Extract the (x, y) coordinate from the center of the cell holding the provided text.  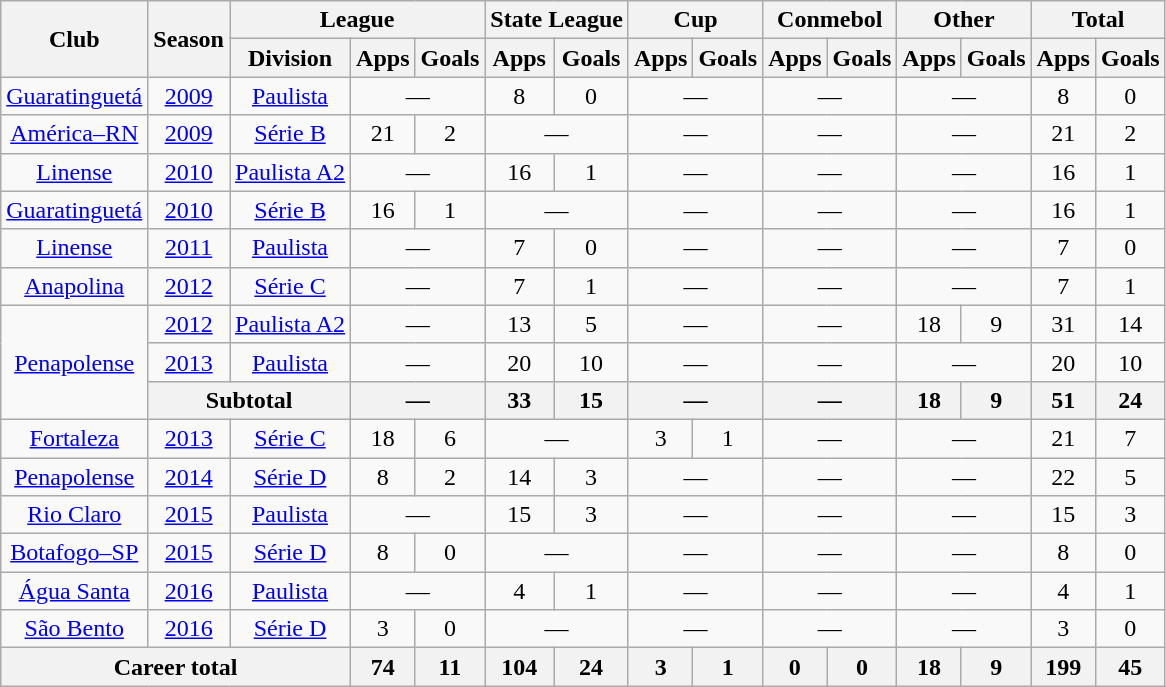
74 (383, 667)
Fortaleza (74, 438)
Subtotal (250, 400)
199 (1063, 667)
31 (1063, 324)
League (358, 20)
Água Santa (74, 591)
Club (74, 39)
104 (520, 667)
Season (189, 39)
Rio Claro (74, 515)
Anapolina (74, 286)
Conmebol (830, 20)
11 (450, 667)
State League (557, 20)
2011 (189, 248)
Total (1098, 20)
Career total (176, 667)
Cup (695, 20)
6 (450, 438)
São Bento (74, 629)
Botafogo–SP (74, 553)
Division (290, 58)
2014 (189, 477)
América–RN (74, 134)
51 (1063, 400)
13 (520, 324)
Other (964, 20)
45 (1130, 667)
22 (1063, 477)
33 (520, 400)
